Scan for the cell matching the given text and deliver its (x, y) coordinate at center. 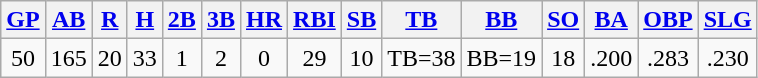
.230 (728, 58)
33 (144, 58)
AB (68, 20)
1 (182, 58)
2 (220, 58)
OBP (668, 20)
.283 (668, 58)
BB=19 (502, 58)
TB (422, 20)
R (110, 20)
18 (564, 58)
10 (361, 58)
GP (23, 20)
SLG (728, 20)
BA (612, 20)
165 (68, 58)
H (144, 20)
TB=38 (422, 58)
29 (315, 58)
50 (23, 58)
2B (182, 20)
SB (361, 20)
0 (264, 58)
.200 (612, 58)
RBI (315, 20)
BB (502, 20)
20 (110, 58)
3B (220, 20)
HR (264, 20)
SO (564, 20)
